Search for the cell housing the specified text and yield its (x, y) center coordinate. 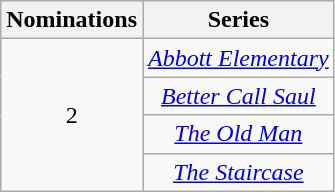
Better Call Saul (238, 96)
2 (72, 115)
The Staircase (238, 172)
Nominations (72, 20)
Series (238, 20)
The Old Man (238, 134)
Abbott Elementary (238, 58)
